From the cell containing the given text, extract its center point as (x, y) coordinate. 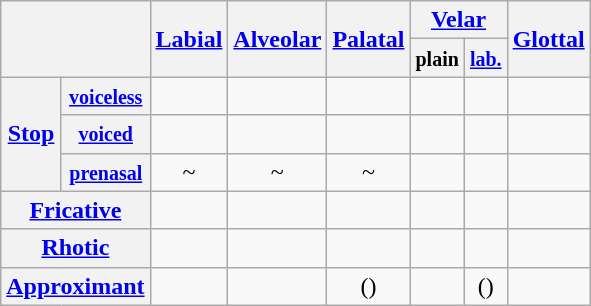
Velar (458, 20)
Rhotic (76, 248)
Fricative (76, 210)
Stop (32, 134)
Glottal (548, 39)
Labial (189, 39)
prenasal (106, 172)
Alveolar (278, 39)
lab. (486, 58)
voiceless (106, 96)
voiced (106, 134)
plain (437, 58)
Approximant (76, 286)
Palatal (368, 39)
